Output the [x, y] coordinate of the center of the cell containing the given text.  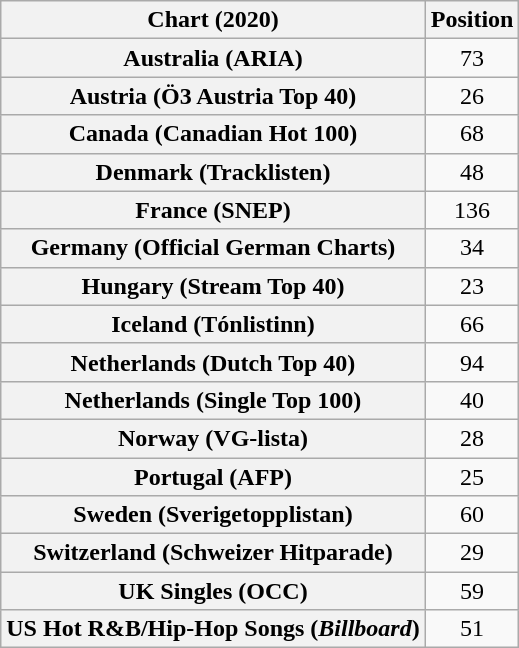
Sweden (Sverigetopplistan) [213, 515]
48 [472, 172]
UK Singles (OCC) [213, 591]
Iceland (Tónlistinn) [213, 324]
34 [472, 248]
73 [472, 58]
Australia (ARIA) [213, 58]
28 [472, 438]
Norway (VG-lista) [213, 438]
Canada (Canadian Hot 100) [213, 134]
59 [472, 591]
Austria (Ö3 Austria Top 40) [213, 96]
25 [472, 477]
US Hot R&B/Hip-Hop Songs (Billboard) [213, 629]
136 [472, 210]
Portugal (AFP) [213, 477]
Netherlands (Single Top 100) [213, 400]
40 [472, 400]
France (SNEP) [213, 210]
26 [472, 96]
29 [472, 553]
23 [472, 286]
51 [472, 629]
Germany (Official German Charts) [213, 248]
Switzerland (Schweizer Hitparade) [213, 553]
94 [472, 362]
66 [472, 324]
Hungary (Stream Top 40) [213, 286]
Chart (2020) [213, 20]
68 [472, 134]
Position [472, 20]
Netherlands (Dutch Top 40) [213, 362]
60 [472, 515]
Denmark (Tracklisten) [213, 172]
